From the cell containing the given text, extract its center point as (x, y) coordinate. 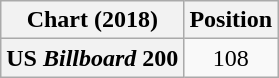
Chart (2018) (92, 20)
Position (231, 20)
US Billboard 200 (92, 58)
108 (231, 58)
